Search for the cell housing the specified text and yield its [X, Y] center coordinate. 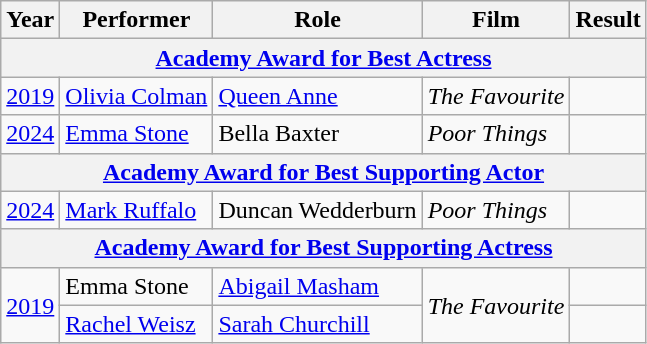
Duncan Wedderburn [318, 210]
Mark Ruffalo [136, 210]
Academy Award for Best Actress [324, 58]
Abigail Masham [318, 286]
Year [30, 20]
Sarah Churchill [318, 324]
Role [318, 20]
Bella Baxter [318, 134]
Performer [136, 20]
Queen Anne [318, 96]
Film [496, 20]
Rachel Weisz [136, 324]
Academy Award for Best Supporting Actor [324, 172]
Academy Award for Best Supporting Actress [324, 248]
Result [608, 20]
Olivia Colman [136, 96]
